Identify which cell holds the provided text, then report its [X, Y] central coordinate. 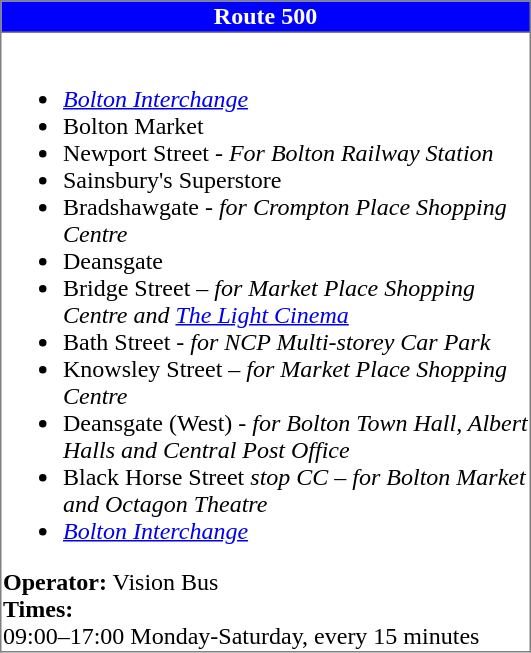
Route 500 [266, 17]
